Provide the [x, y] coordinate of the cell's center where the given text is located.  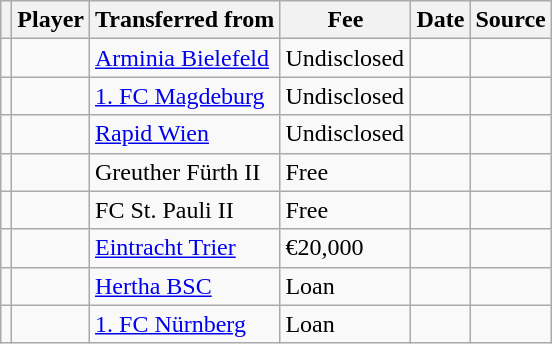
€20,000 [346, 248]
Greuther Fürth II [185, 172]
Hertha BSC [185, 286]
Player [51, 20]
Transferred from [185, 20]
FC St. Pauli II [185, 210]
Fee [346, 20]
Source [510, 20]
Arminia Bielefeld [185, 58]
1. FC Magdeburg [185, 96]
Date [440, 20]
Eintracht Trier [185, 248]
Rapid Wien [185, 134]
1. FC Nürnberg [185, 324]
